Provide the (x, y) coordinate of the cell's center where the given text is located.  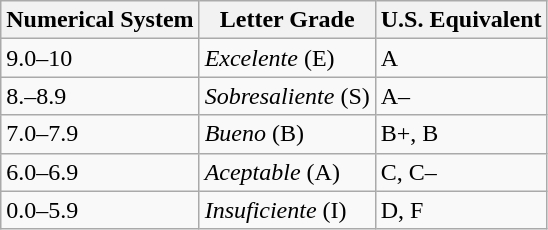
6.0–6.9 (100, 172)
U.S. Equivalent (461, 20)
Excelente (E) (287, 58)
B+, B (461, 134)
Sobresaliente (S) (287, 96)
A– (461, 96)
Numerical System (100, 20)
Insuficiente (I) (287, 210)
0.0–5.9 (100, 210)
Bueno (B) (287, 134)
9.0–10 (100, 58)
Letter Grade (287, 20)
7.0–7.9 (100, 134)
Aceptable (A) (287, 172)
8.–8.9 (100, 96)
C, C– (461, 172)
D, F (461, 210)
A (461, 58)
